Return (x, y) of the center of cell containing provided text 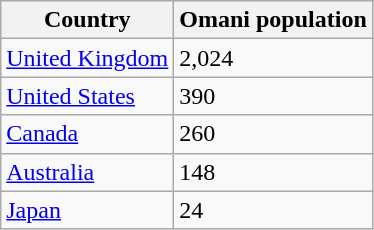
United States (88, 96)
Country (88, 20)
24 (273, 210)
Australia (88, 172)
260 (273, 134)
Japan (88, 210)
2,024 (273, 58)
390 (273, 96)
United Kingdom (88, 58)
Canada (88, 134)
Omani population (273, 20)
148 (273, 172)
